Capture the cell that displays the provided text and extract its [X, Y] central coordinate. 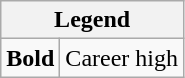
Career high [122, 58]
Legend [92, 20]
Bold [30, 58]
